Identify which cell holds the provided text, then report its (X, Y) central coordinate. 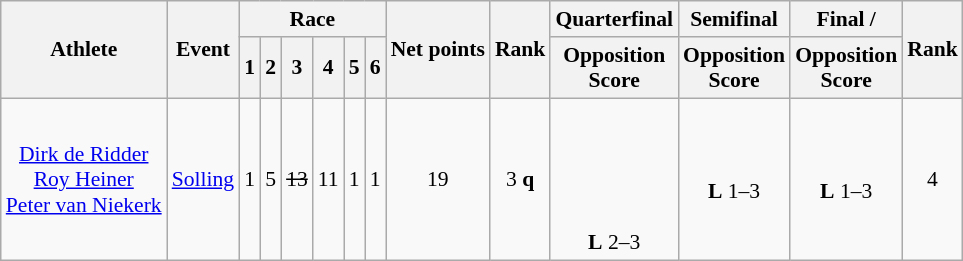
L 2–3 (614, 180)
Final / (846, 19)
6 (376, 68)
13 (297, 180)
Event (204, 50)
Dirk de RidderRoy HeinerPeter van Niekerk (84, 180)
Net points (438, 50)
Athlete (84, 50)
Semifinal (734, 19)
19 (438, 180)
Quarterfinal (614, 19)
11 (328, 180)
3 (297, 68)
3 q (520, 180)
Solling (204, 180)
Race (312, 19)
2 (270, 68)
